Detect which cell encompasses the target text, then output its (x, y) center coordinate. 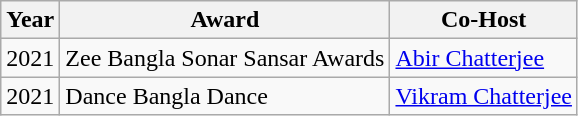
Zee Bangla Sonar Sansar Awards (225, 58)
Dance Bangla Dance (225, 96)
Year (30, 20)
Co-Host (484, 20)
Award (225, 20)
Vikram Chatterjee (484, 96)
Abir Chatterjee (484, 58)
